Detect which cell encompasses the target text, then output its [X, Y] center coordinate. 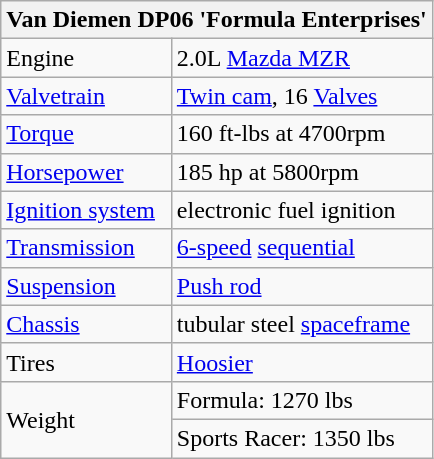
Sports Racer: 1350 lbs [302, 438]
tubular steel spaceframe [302, 324]
185 hp at 5800rpm [302, 172]
2.0L Mazda MZR [302, 58]
Push rod [302, 286]
Tires [86, 362]
Chassis [86, 324]
Horsepower [86, 172]
Valvetrain [86, 96]
160 ft-lbs at 4700rpm [302, 134]
Transmission [86, 248]
Hoosier [302, 362]
6-speed sequential [302, 248]
Suspension [86, 286]
electronic fuel ignition [302, 210]
Engine [86, 58]
Twin cam, 16 Valves [302, 96]
Ignition system [86, 210]
Weight [86, 419]
Formula: 1270 lbs [302, 400]
Torque [86, 134]
Van Diemen DP06 'Formula Enterprises' [216, 20]
